Search for the cell housing the specified text and yield its [x, y] center coordinate. 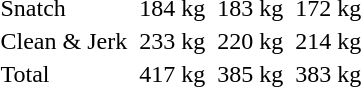
220 kg [250, 41]
233 kg [172, 41]
